Find where the given text appears and provide that cell's center as (x, y) coordinate. 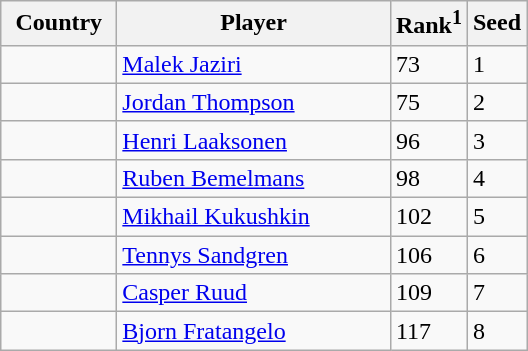
109 (428, 293)
96 (428, 140)
Bjorn Fratangelo (254, 331)
5 (496, 217)
3 (496, 140)
1 (496, 64)
6 (496, 255)
Jordan Thompson (254, 102)
Casper Ruud (254, 293)
75 (428, 102)
Tennys Sandgren (254, 255)
7 (496, 293)
73 (428, 64)
102 (428, 217)
98 (428, 178)
Ruben Bemelmans (254, 178)
117 (428, 331)
106 (428, 255)
Seed (496, 24)
Player (254, 24)
4 (496, 178)
Mikhail Kukushkin (254, 217)
Rank1 (428, 24)
Country (59, 24)
Malek Jaziri (254, 64)
Henri Laaksonen (254, 140)
2 (496, 102)
8 (496, 331)
